Identify which cell holds the provided text, then report its [X, Y] central coordinate. 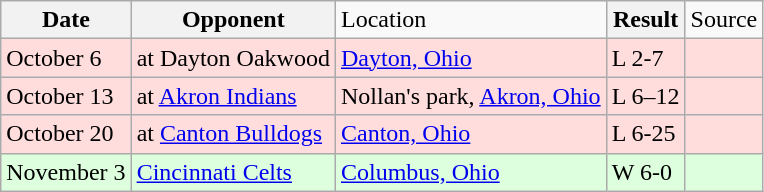
W 6-0 [646, 172]
Result [646, 20]
Nollan's park, Akron, Ohio [470, 96]
Columbus, Ohio [470, 172]
October 20 [66, 134]
Cincinnati Celts [233, 172]
Date [66, 20]
at Akron Indians [233, 96]
Dayton, Ohio [470, 58]
Location [470, 20]
L 6–12 [646, 96]
October 6 [66, 58]
at Dayton Oakwood [233, 58]
Canton, Ohio [470, 134]
L 6-25 [646, 134]
L 2-7 [646, 58]
October 13 [66, 96]
November 3 [66, 172]
Source [724, 20]
Opponent [233, 20]
at Canton Bulldogs [233, 134]
